Determine the (x, y) coordinate at the center of the cell enclosing the given text.  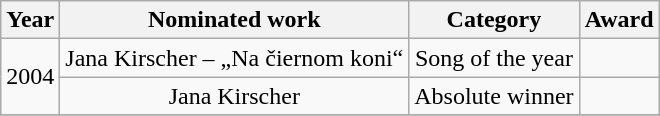
Jana Kirscher (234, 96)
Jana Kirscher – „Na čiernom koni“ (234, 58)
2004 (30, 77)
Year (30, 20)
Award (619, 20)
Absolute winner (494, 96)
Category (494, 20)
Nominated work (234, 20)
Song of the year (494, 58)
